Locate the cell with the specified text and output its [x, y] center coordinate. 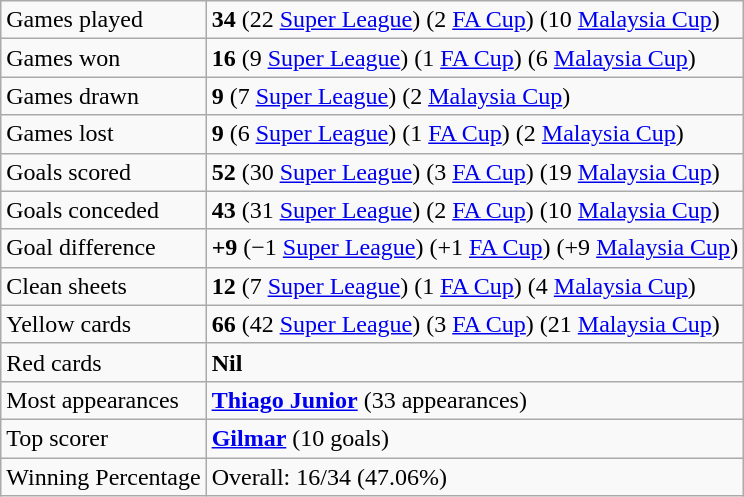
Yellow cards [104, 324]
9 (7 Super League) (2 Malaysia Cup) [475, 96]
Goals conceded [104, 210]
Top scorer [104, 438]
Gilmar (10 goals) [475, 438]
+9 (−1 Super League) (+1 FA Cup) (+9 Malaysia Cup) [475, 248]
Most appearances [104, 400]
Games lost [104, 134]
Winning Percentage [104, 477]
Overall: 16/34 (47.06%) [475, 477]
Thiago Junior (33 appearances) [475, 400]
Goal difference [104, 248]
12 (7 Super League) (1 FA Cup) (4 Malaysia Cup) [475, 286]
Games played [104, 20]
Clean sheets [104, 286]
Goals scored [104, 172]
Games won [104, 58]
Games drawn [104, 96]
Red cards [104, 362]
9 (6 Super League) (1 FA Cup) (2 Malaysia Cup) [475, 134]
43 (31 Super League) (2 FA Cup) (10 Malaysia Cup) [475, 210]
34 (22 Super League) (2 FA Cup) (10 Malaysia Cup) [475, 20]
Nil [475, 362]
52 (30 Super League) (3 FA Cup) (19 Malaysia Cup) [475, 172]
66 (42 Super League) (3 FA Cup) (21 Malaysia Cup) [475, 324]
16 (9 Super League) (1 FA Cup) (6 Malaysia Cup) [475, 58]
